From the cell containing the given text, extract its center point as [x, y] coordinate. 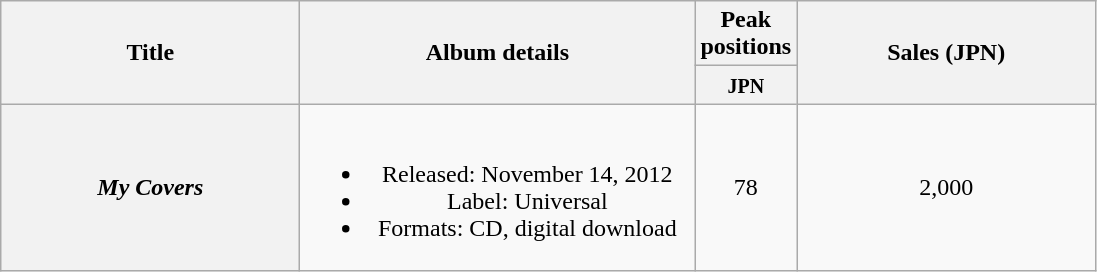
JPN [746, 85]
78 [746, 188]
Album details [498, 52]
2,000 [946, 188]
Released: November 14, 2012 Label: UniversalFormats: CD, digital download [498, 188]
Peak positions [746, 34]
My Covers [150, 188]
Sales (JPN) [946, 52]
Title [150, 52]
